Identify which cell holds the provided text, then report its [X, Y] central coordinate. 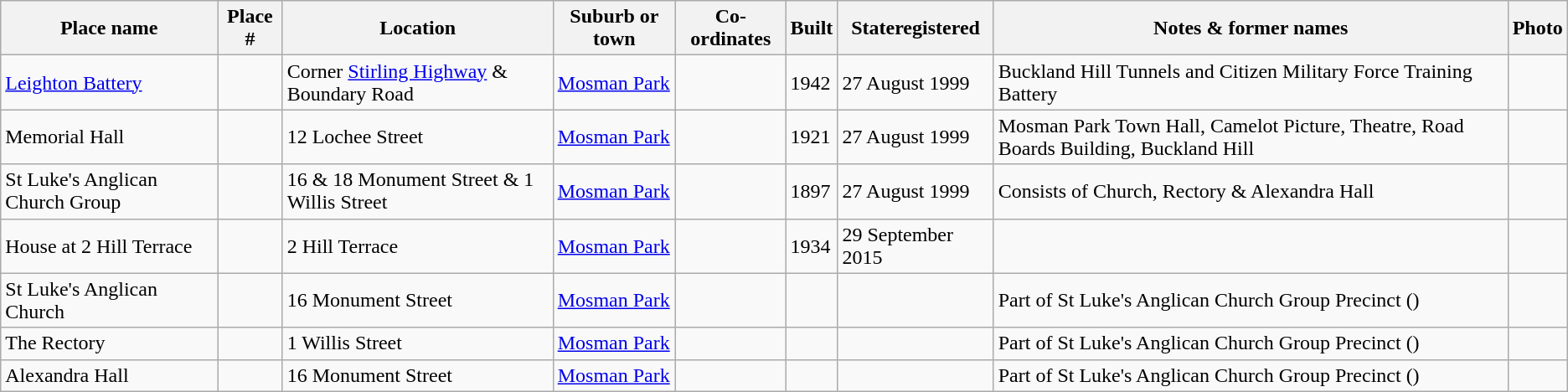
1921 [812, 137]
1942 [812, 82]
St Luke's Anglican Church [109, 300]
1 Willis Street [417, 343]
St Luke's Anglican Church Group [109, 191]
16 & 18 Monument Street & 1 Willis Street [417, 191]
Built [812, 28]
Buckland Hill Tunnels and Citizen Military Force Training Battery [1251, 82]
House at 2 Hill Terrace [109, 246]
12 Lochee Street [417, 137]
29 September 2015 [916, 246]
Consists of Church, Rectory & Alexandra Hall [1251, 191]
Notes & former names [1251, 28]
Location [417, 28]
1934 [812, 246]
Corner Stirling Highway & Boundary Road [417, 82]
Place name [109, 28]
The Rectory [109, 343]
Suburb or town [614, 28]
2 Hill Terrace [417, 246]
Alexandra Hall [109, 375]
Place # [250, 28]
Co-ordinates [731, 28]
Photo [1538, 28]
1897 [812, 191]
Leighton Battery [109, 82]
Stateregistered [916, 28]
Memorial Hall [109, 137]
Mosman Park Town Hall, Camelot Picture, Theatre, Road Boards Building, Buckland Hill [1251, 137]
